Detect which cell encompasses the target text, then output its [X, Y] center coordinate. 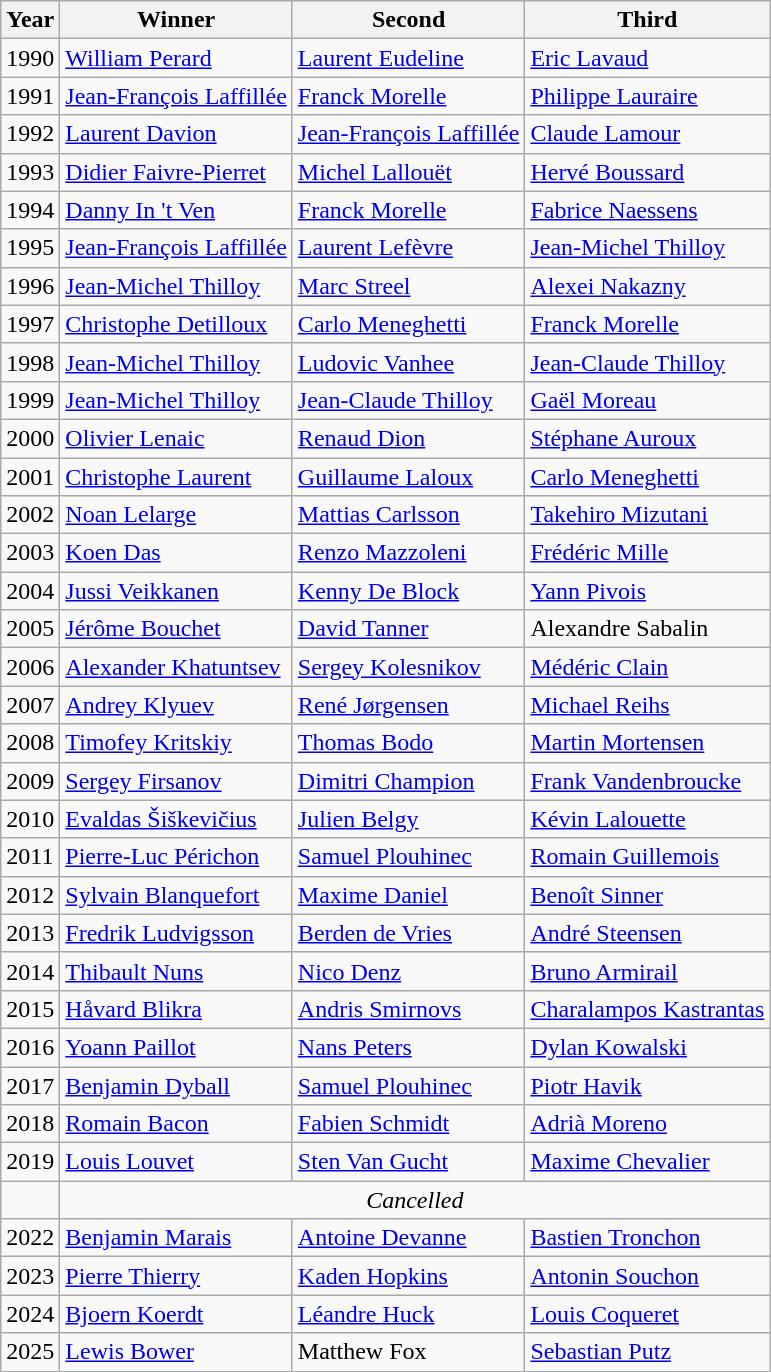
2023 [30, 1276]
Stéphane Auroux [648, 438]
2015 [30, 1009]
René Jørgensen [408, 705]
Frédéric Mille [648, 553]
Benjamin Dyball [176, 1085]
Andrey Klyuev [176, 705]
Laurent Davion [176, 134]
Evaldas Šiškevičius [176, 819]
2010 [30, 819]
2007 [30, 705]
Piotr Havik [648, 1085]
Benjamin Marais [176, 1238]
Benoît Sinner [648, 895]
2019 [30, 1162]
Michael Reihs [648, 705]
Sergey Kolesnikov [408, 667]
Danny In 't Ven [176, 210]
Second [408, 20]
Jussi Veikkanen [176, 591]
Sten Van Gucht [408, 1162]
2004 [30, 591]
Berden de Vries [408, 933]
Cancelled [415, 1200]
Martin Mortensen [648, 743]
Bruno Armirail [648, 971]
Lewis Bower [176, 1352]
Sebastian Putz [648, 1352]
Louis Louvet [176, 1162]
Renaud Dion [408, 438]
1992 [30, 134]
Michel Lallouët [408, 172]
Eric Lavaud [648, 58]
Dylan Kowalski [648, 1047]
Kenny De Block [408, 591]
1990 [30, 58]
2005 [30, 629]
2022 [30, 1238]
Yoann Paillot [176, 1047]
1996 [30, 286]
Charalampos Kastrantas [648, 1009]
Guillaume Laloux [408, 477]
Alexandre Sabalin [648, 629]
Andris Smirnovs [408, 1009]
Louis Coqueret [648, 1314]
Frank Vandenbroucke [648, 781]
Romain Guillemois [648, 857]
2024 [30, 1314]
Ludovic Vanhee [408, 362]
Marc Streel [408, 286]
Gaël Moreau [648, 400]
2009 [30, 781]
Médéric Clain [648, 667]
Laurent Lefèvre [408, 248]
Renzo Mazzoleni [408, 553]
Alexei Nakazny [648, 286]
Fabrice Naessens [648, 210]
Maxime Daniel [408, 895]
2018 [30, 1124]
Nans Peters [408, 1047]
1995 [30, 248]
Claude Lamour [648, 134]
Yann Pivois [648, 591]
Christophe Detilloux [176, 324]
1991 [30, 96]
Sergey Firsanov [176, 781]
Bjoern Koerdt [176, 1314]
2006 [30, 667]
Winner [176, 20]
1993 [30, 172]
Antoine Devanne [408, 1238]
Kévin Lalouette [648, 819]
André Steensen [648, 933]
2016 [30, 1047]
2003 [30, 553]
Bastien Tronchon [648, 1238]
2001 [30, 477]
Mattias Carlsson [408, 515]
Takehiro Mizutani [648, 515]
Dimitri Champion [408, 781]
Philippe Lauraire [648, 96]
Fabien Schmidt [408, 1124]
Matthew Fox [408, 1352]
2017 [30, 1085]
Kaden Hopkins [408, 1276]
Léandre Huck [408, 1314]
Sylvain Blanquefort [176, 895]
2002 [30, 515]
2025 [30, 1352]
Third [648, 20]
2011 [30, 857]
Didier Faivre-Pierret [176, 172]
Pierre-Luc Périchon [176, 857]
Laurent Eudeline [408, 58]
Alexander Khatuntsev [176, 667]
Julien Belgy [408, 819]
Koen Das [176, 553]
Fredrik Ludvigsson [176, 933]
Christophe Laurent [176, 477]
William Perard [176, 58]
Thibault Nuns [176, 971]
Hervé Boussard [648, 172]
2014 [30, 971]
1999 [30, 400]
Olivier Lenaic [176, 438]
Håvard Blikra [176, 1009]
Romain Bacon [176, 1124]
2008 [30, 743]
Adrià Moreno [648, 1124]
1997 [30, 324]
David Tanner [408, 629]
Maxime Chevalier [648, 1162]
1998 [30, 362]
Year [30, 20]
Timofey Kritskiy [176, 743]
Nico Denz [408, 971]
2013 [30, 933]
2012 [30, 895]
Jérôme Bouchet [176, 629]
1994 [30, 210]
Thomas Bodo [408, 743]
Noan Lelarge [176, 515]
Pierre Thierry [176, 1276]
2000 [30, 438]
Antonin Souchon [648, 1276]
